Determine the (X, Y) coordinate at the center of the cell enclosing the given text.  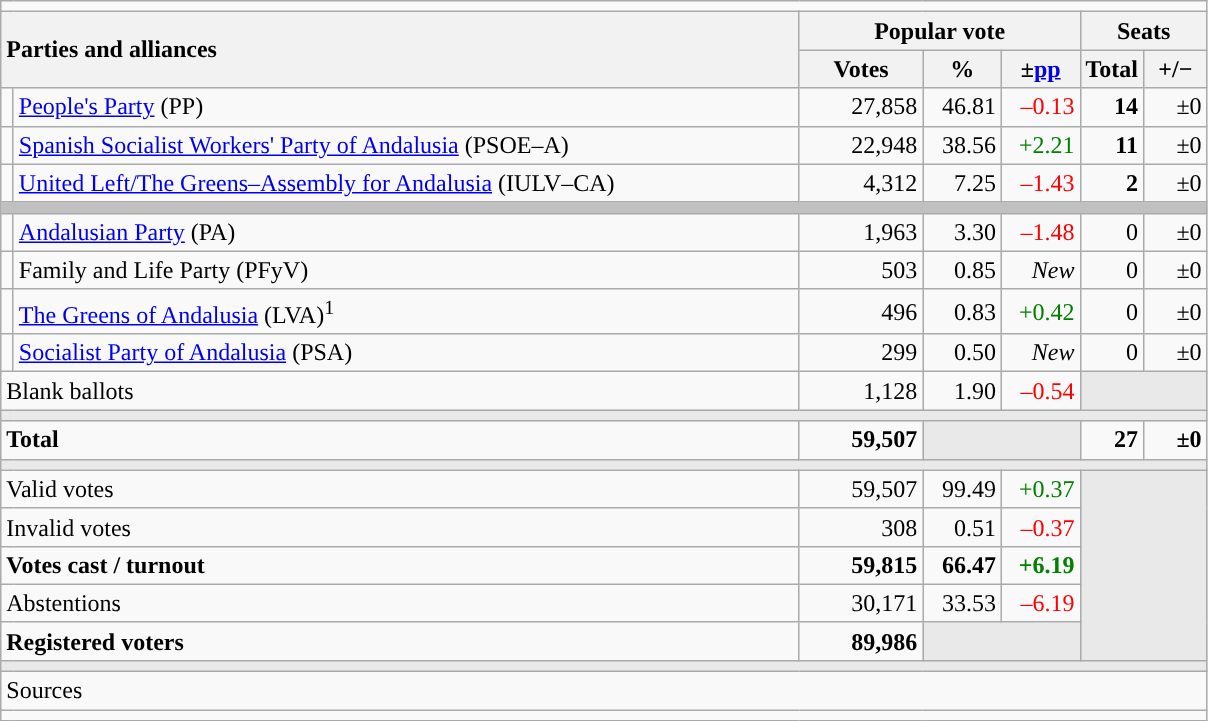
1,128 (861, 391)
0.50 (962, 353)
% (962, 69)
–0.37 (1040, 527)
2 (1112, 183)
–0.13 (1040, 107)
89,986 (861, 641)
–1.48 (1040, 232)
33.53 (962, 603)
308 (861, 527)
38.56 (962, 145)
27 (1112, 440)
66.47 (962, 565)
27,858 (861, 107)
Parties and alliances (400, 50)
59,815 (861, 565)
299 (861, 353)
Votes (861, 69)
11 (1112, 145)
46.81 (962, 107)
Blank ballots (400, 391)
0.85 (962, 270)
±pp (1040, 69)
–6.19 (1040, 603)
99.49 (962, 489)
22,948 (861, 145)
United Left/The Greens–Assembly for Andalusia (IULV–CA) (406, 183)
+0.37 (1040, 489)
7.25 (962, 183)
0.51 (962, 527)
4,312 (861, 183)
+0.42 (1040, 312)
Popular vote (940, 31)
Socialist Party of Andalusia (PSA) (406, 353)
+2.21 (1040, 145)
0.83 (962, 312)
496 (861, 312)
30,171 (861, 603)
+/− (1176, 69)
Registered voters (400, 641)
+6.19 (1040, 565)
503 (861, 270)
Valid votes (400, 489)
1.90 (962, 391)
–1.43 (1040, 183)
Spanish Socialist Workers' Party of Andalusia (PSOE–A) (406, 145)
The Greens of Andalusia (LVA)1 (406, 312)
Family and Life Party (PFyV) (406, 270)
3.30 (962, 232)
Invalid votes (400, 527)
1,963 (861, 232)
Seats (1144, 31)
Votes cast / turnout (400, 565)
Andalusian Party (PA) (406, 232)
Sources (604, 691)
–0.54 (1040, 391)
14 (1112, 107)
People's Party (PP) (406, 107)
Abstentions (400, 603)
